Find where the given text appears and provide that cell's center as [X, Y] coordinate. 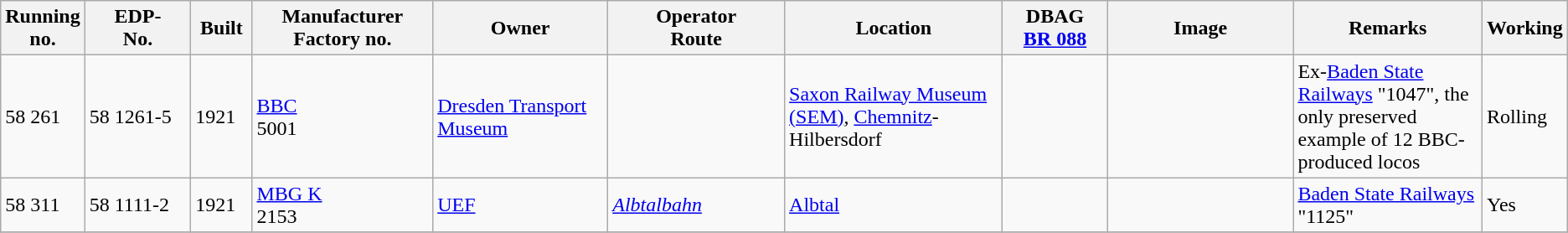
58 1111-2 [137, 205]
Albtalbahn [697, 205]
OperatorRoute [697, 28]
Saxon Railway Museum (SEM), Chemnitz-Hilbersdorf [894, 116]
EDP-No. [137, 28]
UEF [521, 205]
Location [894, 28]
Owner [521, 28]
BBC5001 [343, 116]
Dresden Transport Museum [521, 116]
58 311 [43, 205]
MBG K2153 [343, 205]
ManufacturerFactory no. [343, 28]
Working [1524, 28]
Built [221, 28]
58 261 [43, 116]
58 1261-5 [137, 116]
Baden State Railways "1125" [1387, 205]
Runningno. [43, 28]
Rolling [1524, 116]
DBAGBR 088 [1055, 28]
Remarks [1387, 28]
Yes [1524, 205]
Image [1200, 28]
Ex-Baden State Railways "1047", the only preserved example of 12 BBC-produced locos [1387, 116]
Albtal [894, 205]
